From the cell containing the given text, extract its center point as (x, y) coordinate. 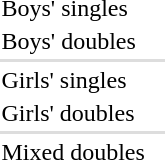
Boys' doubles (73, 41)
Girls' doubles (73, 113)
Girls' singles (73, 80)
